Capture the cell that displays the provided text and extract its [x, y] central coordinate. 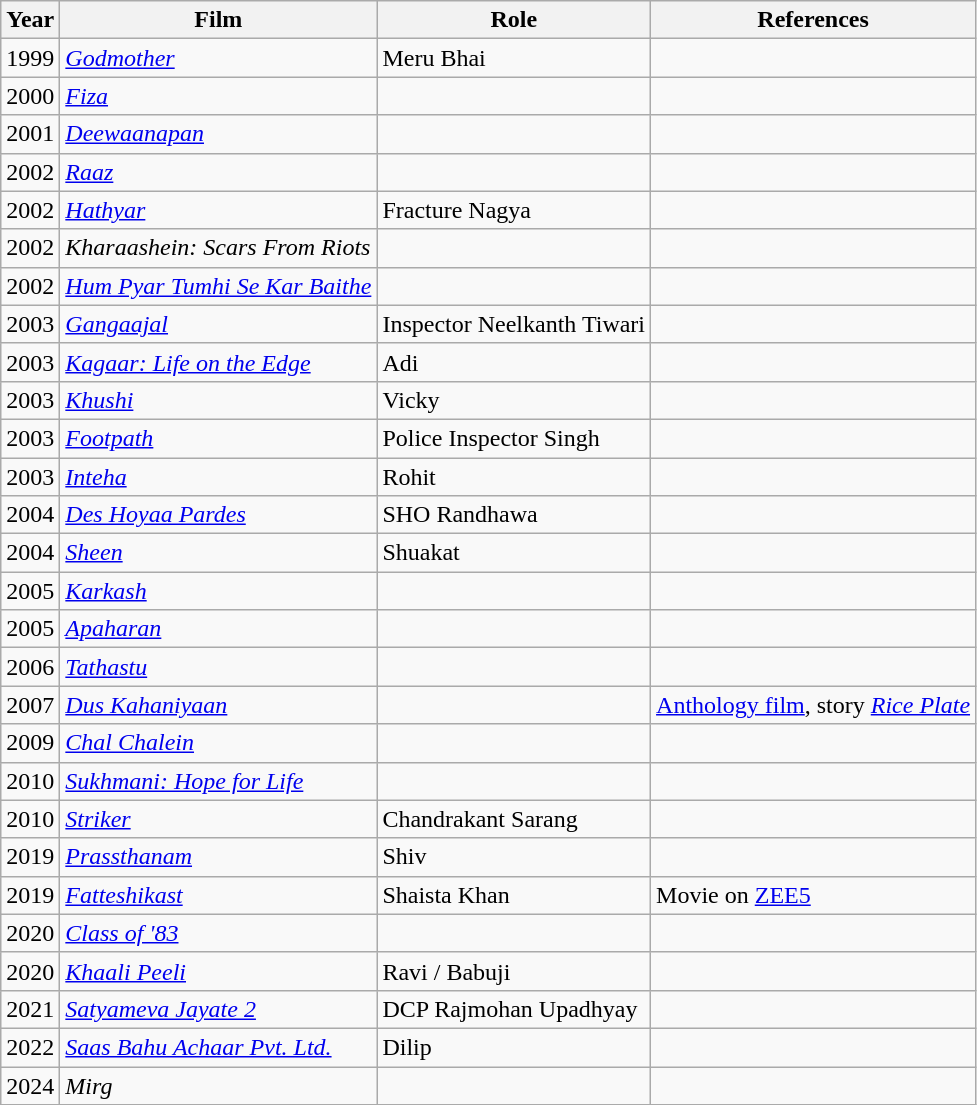
Apaharan [218, 629]
Class of '83 [218, 933]
2006 [30, 667]
Shuakat [514, 553]
Striker [218, 819]
Godmother [218, 58]
Kharaashein: Scars From Riots [218, 248]
Police Inspector Singh [514, 438]
Karkash [218, 591]
Vicky [514, 400]
2001 [30, 134]
Khaali Peeli [218, 971]
SHO Randhawa [514, 515]
Rohit [514, 477]
Satyameva Jayate 2 [218, 1009]
Sheen [218, 553]
2024 [30, 1085]
Saas Bahu Achaar Pvt. Ltd. [218, 1047]
Film [218, 20]
Hum Pyar Tumhi Se Kar Baithe [218, 286]
2021 [30, 1009]
Chal Chalein [218, 743]
2022 [30, 1047]
Mirg [218, 1085]
Inteha [218, 477]
2007 [30, 705]
Dilip [514, 1047]
DCP Rajmohan Upadhyay [514, 1009]
Kagaar: Life on the Edge [218, 362]
Adi [514, 362]
Shiv [514, 857]
Chandrakant Sarang [514, 819]
Role [514, 20]
Tathastu [218, 667]
Anthology film, story Rice Plate [814, 705]
Year [30, 20]
Meru Bhai [514, 58]
Khushi [218, 400]
Fatteshikast [218, 895]
Footpath [218, 438]
Ravi / Babuji [514, 971]
Movie on ZEE5 [814, 895]
Fiza [218, 96]
Sukhmani: Hope for Life [218, 781]
Des Hoyaa Pardes [218, 515]
2009 [30, 743]
Raaz [218, 172]
Deewaanapan [218, 134]
Prassthanam [218, 857]
Shaista Khan [514, 895]
Inspector Neelkanth Tiwari [514, 324]
1999 [30, 58]
Hathyar [218, 210]
Dus Kahaniyaan [218, 705]
Fracture Nagya [514, 210]
Gangaajal [218, 324]
2000 [30, 96]
References [814, 20]
